Output the (x, y) coordinate of the center of the cell containing the given text.  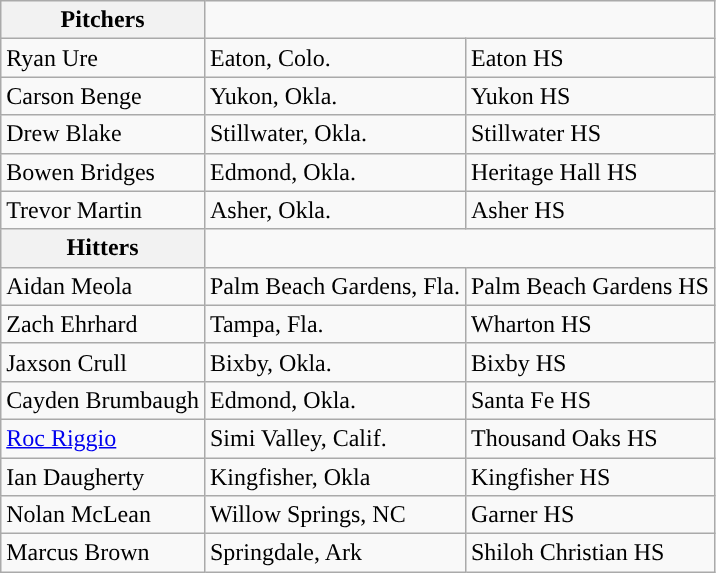
Cayden Brumbaugh (103, 400)
Asher, Okla. (334, 210)
Springdale, Ark (334, 553)
Drew Blake (103, 134)
Asher HS (590, 210)
Kingfisher HS (590, 477)
Kingfisher, Okla (334, 477)
Santa Fe HS (590, 400)
Hitters (103, 248)
Thousand Oaks HS (590, 438)
Willow Springs, NC (334, 515)
Shiloh Christian HS (590, 553)
Palm Beach Gardens, Fla. (334, 286)
Ian Daugherty (103, 477)
Bowen Bridges (103, 172)
Stillwater HS (590, 134)
Carson Benge (103, 96)
Marcus Brown (103, 553)
Bixby, Okla. (334, 362)
Tampa, Fla. (334, 324)
Eaton HS (590, 58)
Yukon, Okla. (334, 96)
Heritage Hall HS (590, 172)
Bixby HS (590, 362)
Roc Riggio (103, 438)
Stillwater, Okla. (334, 134)
Ryan Ure (103, 58)
Simi Valley, Calif. (334, 438)
Garner HS (590, 515)
Wharton HS (590, 324)
Pitchers (103, 20)
Yukon HS (590, 96)
Zach Ehrhard (103, 324)
Nolan McLean (103, 515)
Jaxson Crull (103, 362)
Trevor Martin (103, 210)
Palm Beach Gardens HS (590, 286)
Eaton, Colo. (334, 58)
Aidan Meola (103, 286)
